Detect which cell encompasses the target text, then output its (x, y) center coordinate. 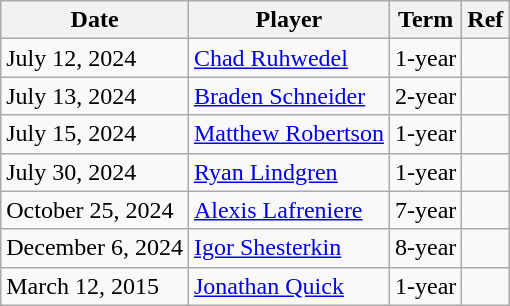
Term (425, 20)
Igor Shesterkin (288, 248)
8-year (425, 248)
Player (288, 20)
Ryan Lindgren (288, 172)
July 30, 2024 (95, 172)
Jonathan Quick (288, 286)
July 15, 2024 (95, 134)
July 12, 2024 (95, 58)
Chad Ruhwedel (288, 58)
December 6, 2024 (95, 248)
Ref (486, 20)
Alexis Lafreniere (288, 210)
March 12, 2015 (95, 286)
Date (95, 20)
Matthew Robertson (288, 134)
2-year (425, 96)
Braden Schneider (288, 96)
July 13, 2024 (95, 96)
7-year (425, 210)
October 25, 2024 (95, 210)
